Detect which cell encompasses the target text, then output its (x, y) center coordinate. 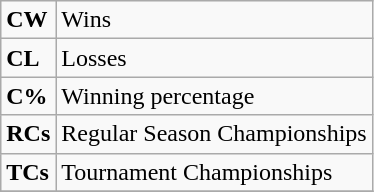
Winning percentage (214, 96)
C% (28, 96)
Tournament Championships (214, 172)
TCs (28, 172)
Losses (214, 58)
RCs (28, 134)
CL (28, 58)
CW (28, 20)
Wins (214, 20)
Regular Season Championships (214, 134)
